Detect which cell encompasses the target text, then output its (X, Y) center coordinate. 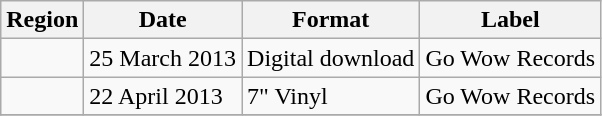
Region (42, 20)
Format (331, 20)
Date (163, 20)
Label (510, 20)
25 March 2013 (163, 58)
Digital download (331, 58)
7" Vinyl (331, 96)
22 April 2013 (163, 96)
